Return (X, Y) of the center of cell containing provided text 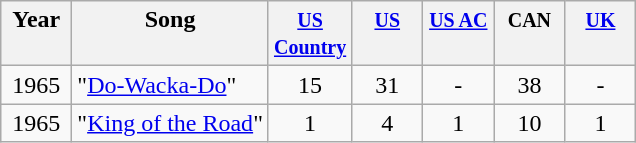
"King of the Road" (170, 123)
38 (530, 85)
CAN (530, 34)
UK (600, 34)
31 (388, 85)
"Do-Wacka-Do" (170, 85)
US (388, 34)
15 (310, 85)
Year (36, 34)
4 (388, 123)
US AC (458, 34)
10 (530, 123)
Song (170, 34)
US Country (310, 34)
